Scan for the cell matching the given text and deliver its [X, Y] coordinate at center. 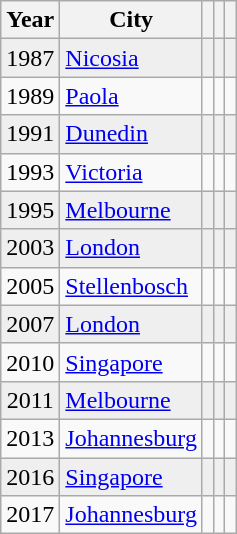
Stellenbosch [132, 286]
2005 [30, 286]
Victoria [132, 172]
Nicosia [132, 58]
2011 [30, 400]
1987 [30, 58]
1989 [30, 96]
2013 [30, 438]
Year [30, 20]
2007 [30, 324]
1993 [30, 172]
Dunedin [132, 134]
2017 [30, 515]
Paola [132, 96]
2003 [30, 248]
2010 [30, 362]
City [132, 20]
1991 [30, 134]
2016 [30, 477]
1995 [30, 210]
